Pinpoint the cell where the given text exists, returning its [X, Y] midpoint coordinate. 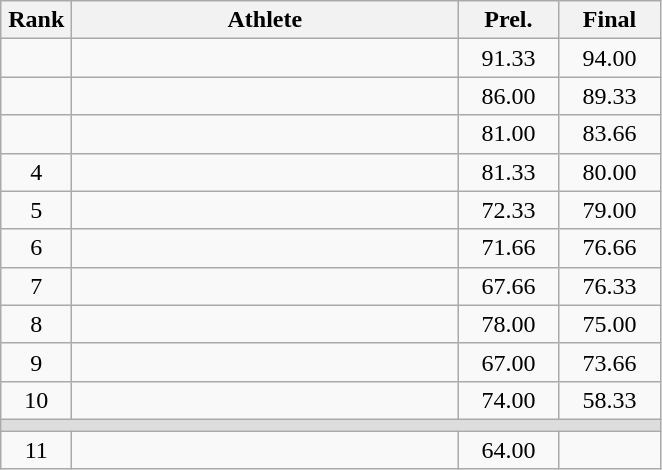
71.66 [508, 248]
4 [36, 172]
9 [36, 362]
5 [36, 210]
67.00 [508, 362]
72.33 [508, 210]
67.66 [508, 286]
11 [36, 449]
81.00 [508, 134]
78.00 [508, 324]
Rank [36, 20]
79.00 [610, 210]
74.00 [508, 400]
73.66 [610, 362]
81.33 [508, 172]
Final [610, 20]
7 [36, 286]
64.00 [508, 449]
83.66 [610, 134]
10 [36, 400]
94.00 [610, 58]
Athlete [265, 20]
8 [36, 324]
80.00 [610, 172]
Prel. [508, 20]
76.66 [610, 248]
89.33 [610, 96]
76.33 [610, 286]
58.33 [610, 400]
6 [36, 248]
91.33 [508, 58]
86.00 [508, 96]
75.00 [610, 324]
